Output the [X, Y] coordinate of the center of the cell containing the given text.  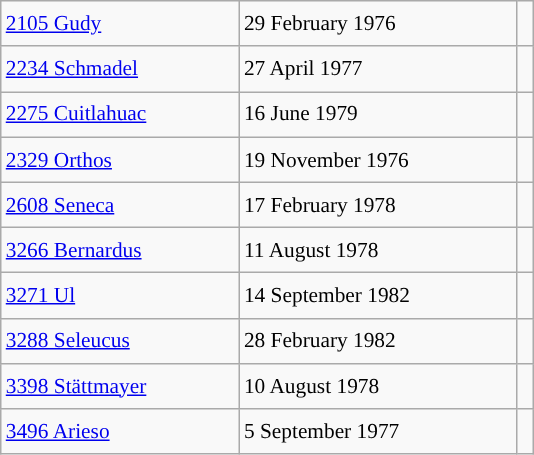
2608 Seneca [120, 204]
3398 Stättmayer [120, 386]
3271 Ul [120, 296]
3288 Seleucus [120, 340]
14 September 1982 [378, 296]
2275 Cuitlahuac [120, 114]
10 August 1978 [378, 386]
27 April 1977 [378, 68]
2105 Gudy [120, 24]
3266 Bernardus [120, 250]
28 February 1982 [378, 340]
5 September 1977 [378, 432]
3496 Arieso [120, 432]
11 August 1978 [378, 250]
2329 Orthos [120, 160]
17 February 1978 [378, 204]
29 February 1976 [378, 24]
16 June 1979 [378, 114]
2234 Schmadel [120, 68]
19 November 1976 [378, 160]
